Return the (x, y) coordinate for the center point of the cell that contains the specified text.  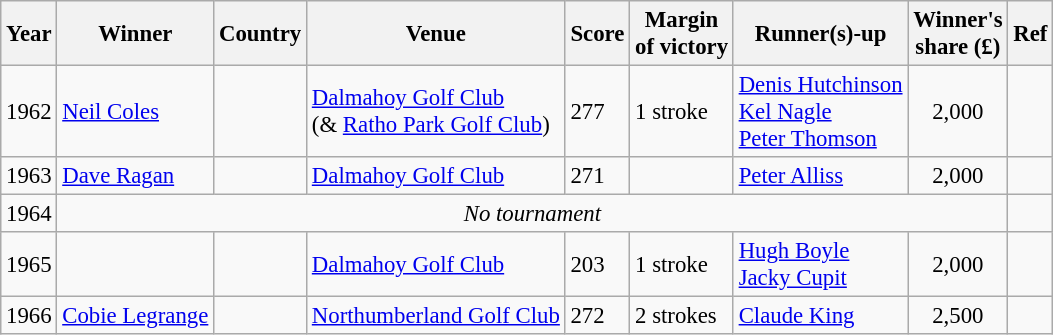
2,500 (958, 316)
Winner'sshare (£) (958, 34)
271 (598, 176)
Neil Coles (136, 112)
Peter Alliss (820, 176)
Year (29, 34)
2 strokes (682, 316)
Cobie Legrange (136, 316)
1965 (29, 264)
1963 (29, 176)
1964 (29, 214)
Runner(s)-up (820, 34)
Denis Hutchinson Kel Nagle Peter Thomson (820, 112)
Claude King (820, 316)
No tournament (532, 214)
Dave Ragan (136, 176)
Venue (436, 34)
Dalmahoy Golf Club(& Ratho Park Golf Club) (436, 112)
1962 (29, 112)
Winner (136, 34)
272 (598, 316)
Score (598, 34)
Hugh Boyle Jacky Cupit (820, 264)
277 (598, 112)
1966 (29, 316)
Country (260, 34)
Marginof victory (682, 34)
Ref (1030, 34)
203 (598, 264)
Northumberland Golf Club (436, 316)
